Determine the [X, Y] coordinate at the center of the cell enclosing the given text.  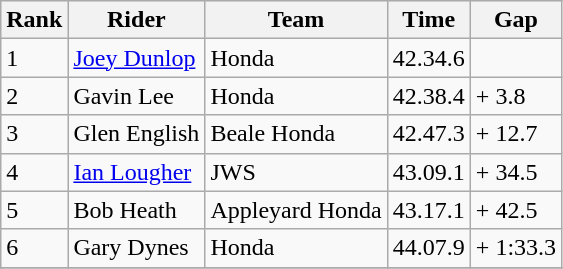
43.17.1 [428, 210]
+ 1:33.3 [516, 248]
+ 42.5 [516, 210]
+ 12.7 [516, 134]
2 [34, 96]
Beale Honda [296, 134]
Gap [516, 20]
+ 34.5 [516, 172]
Glen English [136, 134]
Rank [34, 20]
42.47.3 [428, 134]
JWS [296, 172]
Gary Dynes [136, 248]
3 [34, 134]
Time [428, 20]
Joey Dunlop [136, 58]
6 [34, 248]
Gavin Lee [136, 96]
Rider [136, 20]
+ 3.8 [516, 96]
43.09.1 [428, 172]
42.34.6 [428, 58]
Bob Heath [136, 210]
42.38.4 [428, 96]
4 [34, 172]
Team [296, 20]
Appleyard Honda [296, 210]
44.07.9 [428, 248]
1 [34, 58]
Ian Lougher [136, 172]
5 [34, 210]
